Determine the (X, Y) coordinate at the center of the cell enclosing the given text.  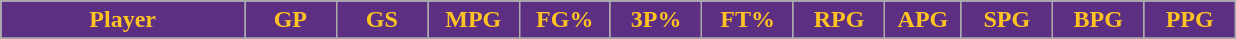
GS (382, 20)
MPG (474, 20)
PPG (1190, 20)
SPG (1006, 20)
FT% (748, 20)
FG% (564, 20)
APG (923, 20)
GP (290, 20)
3P% (656, 20)
BPG (1098, 20)
Player (123, 20)
RPG (838, 20)
